For the text-containing cell, return its midpoint in (X, Y) coordinate format. 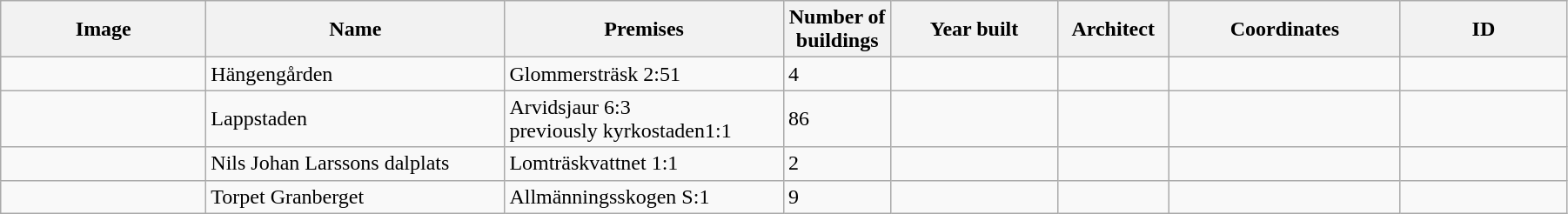
Premises (644, 30)
Glommersträsk 2:51 (644, 74)
Torpet Granberget (355, 197)
Arvidsjaur 6:3previously kyrkostaden1:1 (644, 118)
ID (1483, 30)
Allmänningsskogen S:1 (644, 197)
86 (837, 118)
Number ofbuildings (837, 30)
Year built (975, 30)
Lomträskvattnet 1:1 (644, 164)
9 (837, 197)
2 (837, 164)
Hängengården (355, 74)
Coordinates (1284, 30)
Image (104, 30)
4 (837, 74)
Architect (1113, 30)
Nils Johan Larssons dalplats (355, 164)
Name (355, 30)
Lappstaden (355, 118)
